Identify which cell holds the provided text, then report its (x, y) central coordinate. 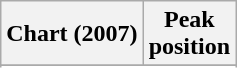
Chart (2007) (72, 34)
Peakposition (189, 34)
